Search for the cell housing the specified text and yield its [x, y] center coordinate. 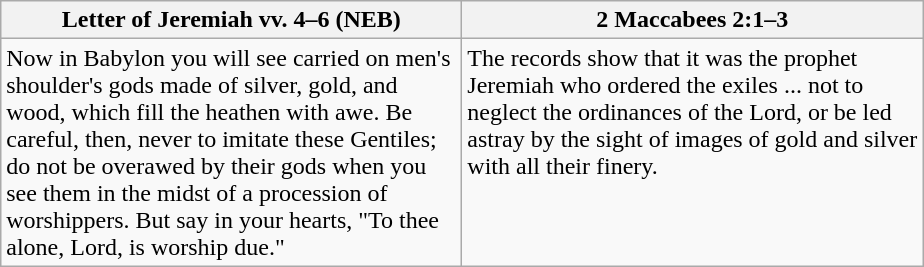
2 Maccabees 2:1–3 [692, 20]
Letter of Jeremiah vv. 4–6 (NEB) [232, 20]
